Return the (x, y) coordinate for the center point of the cell that contains the specified text.  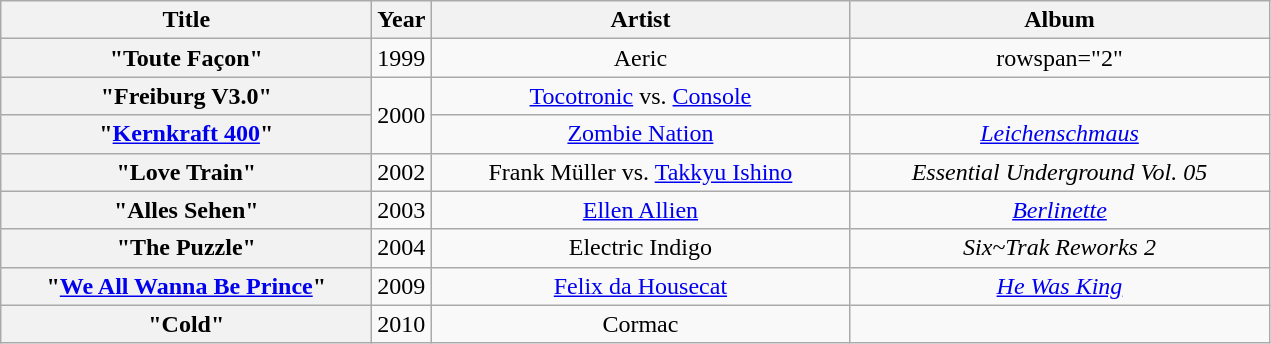
Ellen Allien (640, 210)
Cormac (640, 324)
2010 (402, 324)
rowspan="2" (1060, 58)
Leichenschmaus (1060, 134)
Aeric (640, 58)
"Toute Façon" (186, 58)
2000 (402, 115)
Artist (640, 20)
2003 (402, 210)
2004 (402, 248)
"We All Wanna Be Prince" (186, 286)
He Was King (1060, 286)
Year (402, 20)
"Cold" (186, 324)
Frank Müller vs. Takkyu Ishino (640, 172)
1999 (402, 58)
"Alles Sehen" (186, 210)
"Freiburg V3.0" (186, 96)
"Love Train" (186, 172)
Title (186, 20)
Felix da Housecat (640, 286)
2009 (402, 286)
Electric Indigo (640, 248)
Tocotronic vs. Console (640, 96)
Six~Trak Reworks 2 (1060, 248)
Album (1060, 20)
Berlinette (1060, 210)
"The Puzzle" (186, 248)
Zombie Nation (640, 134)
Essential Underground Vol. 05 (1060, 172)
"Kernkraft 400" (186, 134)
2002 (402, 172)
